Determine the (x, y) coordinate at the center of the cell enclosing the given text.  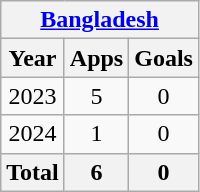
5 (96, 96)
Total (33, 172)
6 (96, 172)
Apps (96, 58)
1 (96, 134)
Bangladesh (100, 20)
2024 (33, 134)
2023 (33, 96)
Goals (164, 58)
Year (33, 58)
